Capture the cell that displays the provided text and extract its (x, y) central coordinate. 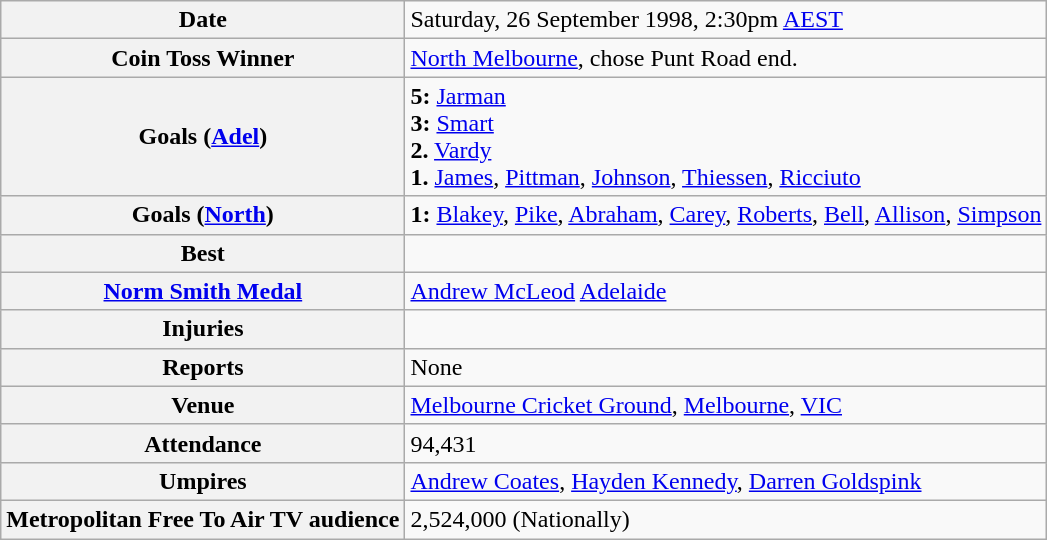
Venue (203, 405)
Attendance (203, 443)
Goals (North) (203, 215)
Goals (Adel) (203, 136)
Date (203, 20)
1: Blakey, Pike, Abraham, Carey, Roberts, Bell, Allison, Simpson (726, 215)
94,431 (726, 443)
Injuries (203, 329)
Coin Toss Winner (203, 58)
Andrew McLeod Adelaide (726, 291)
5: Jarman3: Smart2. Vardy1. James, Pittman, Johnson, Thiessen, Ricciuto (726, 136)
Best (203, 253)
Metropolitan Free To Air TV audience (203, 519)
North Melbourne, chose Punt Road end. (726, 58)
2,524,000 (Nationally) (726, 519)
None (726, 367)
Saturday, 26 September 1998, 2:30pm AEST (726, 20)
Melbourne Cricket Ground, Melbourne, VIC (726, 405)
Norm Smith Medal (203, 291)
Umpires (203, 481)
Andrew Coates, Hayden Kennedy, Darren Goldspink (726, 481)
Reports (203, 367)
